Extract the [x, y] coordinate from the center of the cell holding the provided text.  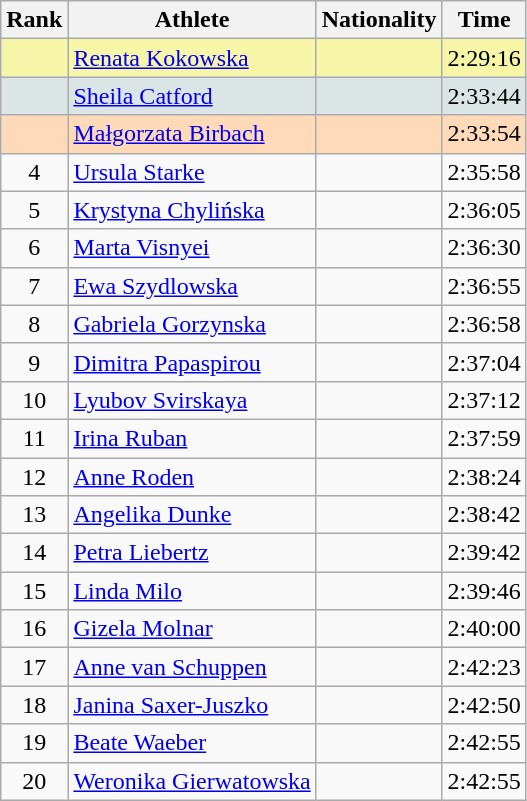
Linda Milo [192, 591]
17 [34, 667]
Gizela Molnar [192, 629]
2:33:54 [484, 134]
2:36:05 [484, 210]
2:36:30 [484, 248]
Anne Roden [192, 477]
Małgorzata Birbach [192, 134]
18 [34, 705]
19 [34, 743]
Petra Liebertz [192, 553]
2:40:00 [484, 629]
9 [34, 362]
2:37:04 [484, 362]
7 [34, 286]
2:38:24 [484, 477]
12 [34, 477]
14 [34, 553]
2:39:46 [484, 591]
2:29:16 [484, 58]
2:42:23 [484, 667]
15 [34, 591]
Ewa Szydlowska [192, 286]
11 [34, 438]
2:33:44 [484, 96]
2:42:50 [484, 705]
2:37:59 [484, 438]
Marta Visnyei [192, 248]
Dimitra Papaspirou [192, 362]
2:36:58 [484, 324]
Renata Kokowska [192, 58]
13 [34, 515]
6 [34, 248]
20 [34, 781]
Time [484, 20]
Beate Waeber [192, 743]
Anne van Schuppen [192, 667]
2:35:58 [484, 172]
Weronika Gierwatowska [192, 781]
8 [34, 324]
Athlete [192, 20]
Lyubov Svirskaya [192, 400]
Rank [34, 20]
16 [34, 629]
Ursula Starke [192, 172]
2:38:42 [484, 515]
2:37:12 [484, 400]
4 [34, 172]
Angelika Dunke [192, 515]
Irina Ruban [192, 438]
Sheila Catford [192, 96]
Krystyna Chylińska [192, 210]
2:36:55 [484, 286]
Gabriela Gorzynska [192, 324]
Janina Saxer-Juszko [192, 705]
5 [34, 210]
2:39:42 [484, 553]
10 [34, 400]
Nationality [379, 20]
